Search for the cell housing the specified text and yield its [X, Y] center coordinate. 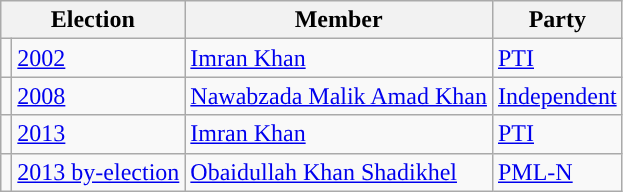
2013 [98, 134]
2013 by-election [98, 172]
2008 [98, 96]
Member [339, 20]
Party [557, 20]
PML-N [557, 172]
Nawabzada Malik Amad Khan [339, 96]
2002 [98, 58]
Election [93, 20]
Independent [557, 96]
Obaidullah Khan Shadikhel [339, 172]
